Return the [x, y] coordinate for the center point of the cell that contains the specified text.  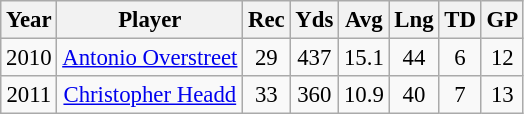
2011 [29, 95]
Year [29, 20]
6 [460, 58]
40 [414, 95]
Player [150, 20]
GP [502, 20]
29 [266, 58]
2010 [29, 58]
Yds [314, 20]
Lng [414, 20]
437 [314, 58]
33 [266, 95]
12 [502, 58]
15.1 [364, 58]
Antonio Overstreet [150, 58]
Avg [364, 20]
13 [502, 95]
44 [414, 58]
TD [460, 20]
360 [314, 95]
7 [460, 95]
Rec [266, 20]
Christopher Headd [150, 95]
10.9 [364, 95]
